Detect which cell encompasses the target text, then output its (X, Y) center coordinate. 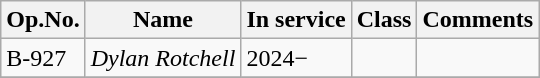
2024− (296, 58)
Comments (478, 20)
Op.No. (43, 20)
Name (163, 20)
Class (384, 20)
Dylan Rotchell (163, 58)
In service (296, 20)
B-927 (43, 58)
